Scan for the cell matching the given text and deliver its [x, y] coordinate at center. 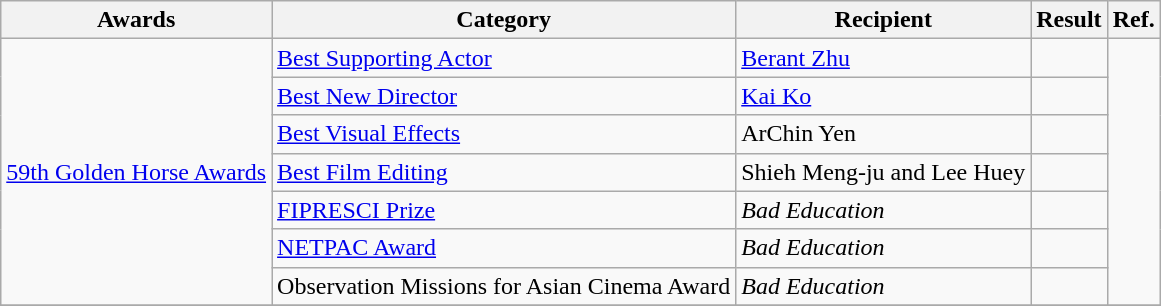
Berant Zhu [884, 58]
FIPRESCI Prize [504, 210]
Best Film Editing [504, 172]
Kai Ko [884, 96]
Observation Missions for Asian Cinema Award [504, 286]
NETPAC Award [504, 248]
Result [1069, 20]
Category [504, 20]
Recipient [884, 20]
Awards [136, 20]
59th Golden Horse Awards [136, 172]
ArChin Yen [884, 134]
Ref. [1134, 20]
Best Visual Effects [504, 134]
Best Supporting Actor [504, 58]
Shieh Meng-ju and Lee Huey [884, 172]
Best New Director [504, 96]
